Locate the cell with the specified text and output its (x, y) center coordinate. 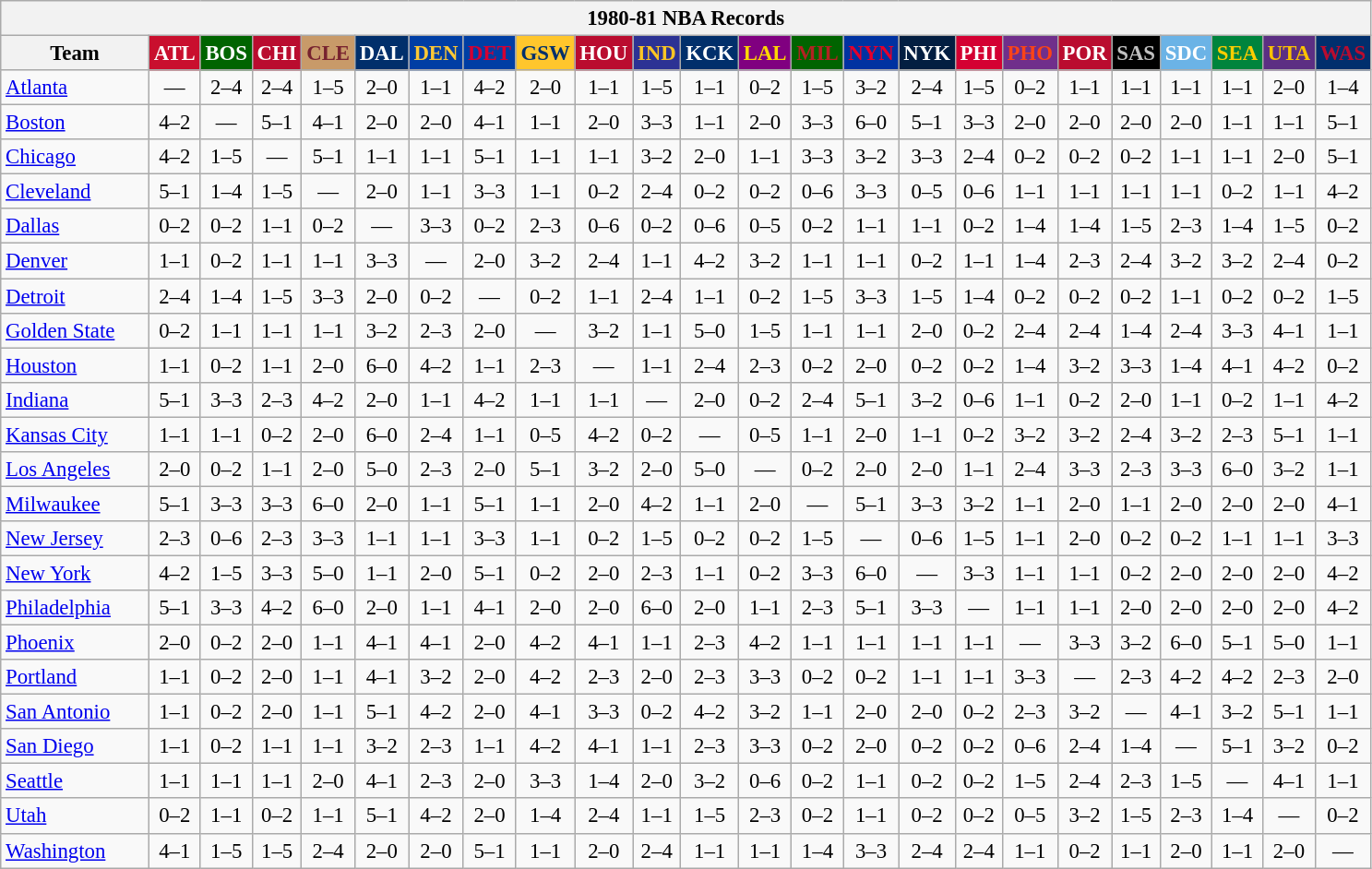
DEN (435, 54)
MIL (817, 54)
Kansas City (76, 434)
New Jersey (76, 539)
BOS (226, 54)
KCK (710, 54)
SEA (1238, 54)
San Diego (76, 746)
Atlanta (76, 88)
CHI (277, 54)
Houston (76, 365)
Portland (76, 677)
POR (1085, 54)
CLE (328, 54)
Cleveland (76, 192)
Philadelphia (76, 608)
1980-81 NBA Records (686, 18)
GSW (545, 54)
SDC (1186, 54)
LAL (764, 54)
DAL (382, 54)
ATL (174, 54)
Denver (76, 261)
UTA (1288, 54)
Indiana (76, 399)
Los Angeles (76, 470)
Boston (76, 123)
Seattle (76, 781)
IND (657, 54)
SAS (1136, 54)
Team (76, 54)
Detroit (76, 296)
NYK (926, 54)
New York (76, 573)
NYN (871, 54)
San Antonio (76, 712)
PHO (1030, 54)
Washington (76, 851)
Dallas (76, 226)
Milwaukee (76, 504)
Phoenix (76, 643)
DET (489, 54)
Chicago (76, 157)
Utah (76, 816)
HOU (603, 54)
Golden State (76, 330)
PHI (978, 54)
WAS (1342, 54)
